Identify which cell holds the provided text, then report its (X, Y) central coordinate. 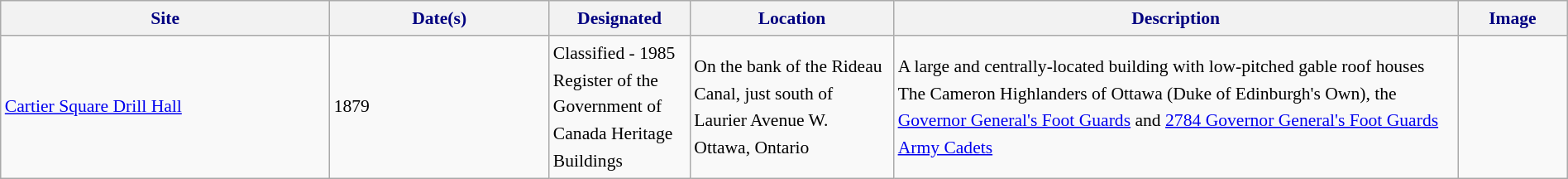
Date(s) (440, 18)
1879 (440, 108)
Classified - 1985 Register of the Government of Canada Heritage Buildings (619, 108)
Description (1176, 18)
Designated (619, 18)
Location (791, 18)
Image (1513, 18)
On the bank of the Rideau Canal, just south of Laurier Avenue W.Ottawa, Ontario (791, 108)
Site (165, 18)
Cartier Square Drill Hall (165, 108)
